Scan for the cell matching the given text and deliver its (X, Y) coordinate at center. 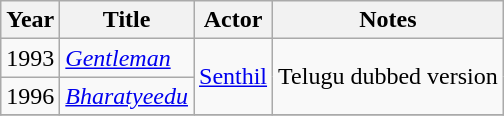
1996 (30, 96)
1993 (30, 58)
Gentleman (127, 58)
Telugu dubbed version (388, 77)
Bharatyeedu (127, 96)
Senthil (234, 77)
Actor (234, 20)
Year (30, 20)
Title (127, 20)
Notes (388, 20)
